Detect which cell encompasses the target text, then output its (x, y) center coordinate. 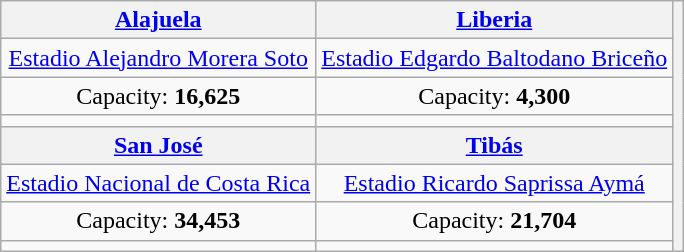
Estadio Ricardo Saprissa Aymá (494, 183)
Capacity: 34,453 (158, 221)
Estadio Edgardo Baltodano Briceño (494, 58)
Capacity: 21,704 (494, 221)
Capacity: 4,300 (494, 96)
San José (158, 145)
Alajuela (158, 20)
Liberia (494, 20)
Tibás (494, 145)
Estadio Alejandro Morera Soto (158, 58)
Capacity: 16,625 (158, 96)
Estadio Nacional de Costa Rica (158, 183)
